Detect which cell encompasses the target text, then output its [x, y] center coordinate. 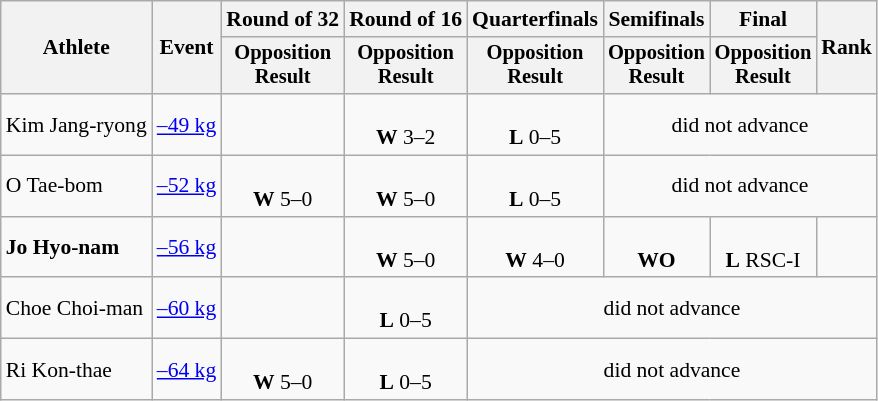
WO [656, 248]
Round of 16 [406, 19]
O Tae-bom [76, 186]
Round of 32 [282, 19]
Athlete [76, 48]
Kim Jang-ryong [76, 124]
–56 kg [186, 248]
L RSC-I [764, 248]
–60 kg [186, 308]
Choe Choi-man [76, 308]
Jo Hyo-nam [76, 248]
Event [186, 48]
W 3–2 [406, 124]
W 4–0 [535, 248]
–64 kg [186, 370]
Quarterfinals [535, 19]
Semifinals [656, 19]
Ri Kon-thae [76, 370]
–49 kg [186, 124]
Rank [846, 48]
Final [764, 19]
–52 kg [186, 186]
